Search for the cell housing the specified text and yield its (X, Y) center coordinate. 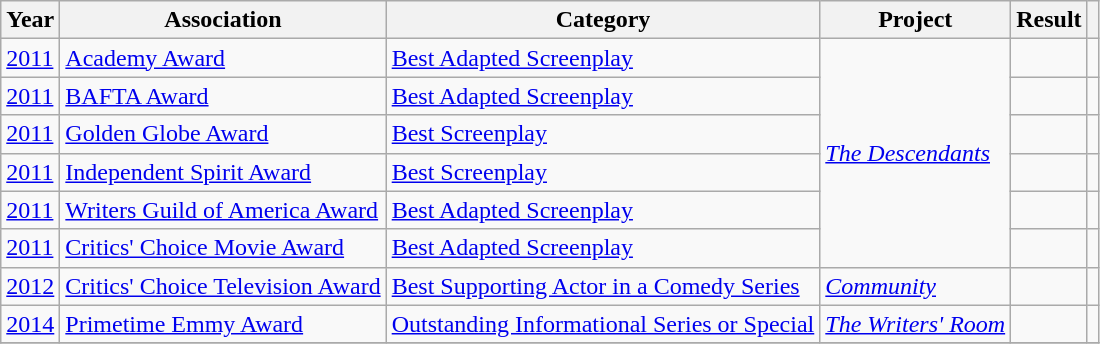
Writers Guild of America Award (223, 210)
Independent Spirit Award (223, 172)
2014 (30, 324)
Year (30, 20)
Project (916, 20)
2012 (30, 286)
Best Supporting Actor in a Comedy Series (603, 286)
The Descendants (916, 153)
Critics' Choice Movie Award (223, 248)
Critics' Choice Television Award (223, 286)
Category (603, 20)
Outstanding Informational Series or Special (603, 324)
Association (223, 20)
Golden Globe Award (223, 134)
Primetime Emmy Award (223, 324)
BAFTA Award (223, 96)
Result (1049, 20)
The Writers' Room (916, 324)
Community (916, 286)
Academy Award (223, 58)
